Scan for the cell matching the given text and deliver its [x, y] coordinate at center. 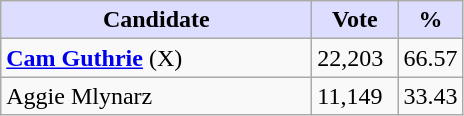
Candidate [156, 20]
% [430, 20]
22,203 [355, 58]
Aggie Mlynarz [156, 96]
33.43 [430, 96]
66.57 [430, 58]
11,149 [355, 96]
Cam Guthrie (X) [156, 58]
Vote [355, 20]
